Locate the cell with the specified text and output its [X, Y] center coordinate. 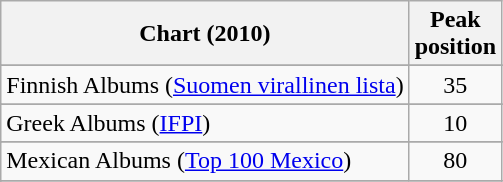
Chart (2010) [205, 34]
Greek Albums (IFPI) [205, 123]
10 [455, 123]
Peak position [455, 34]
80 [455, 161]
Mexican Albums (Top 100 Mexico) [205, 161]
Finnish Albums (Suomen virallinen lista) [205, 85]
35 [455, 85]
